For the text-containing cell, return its midpoint in [X, Y] coordinate format. 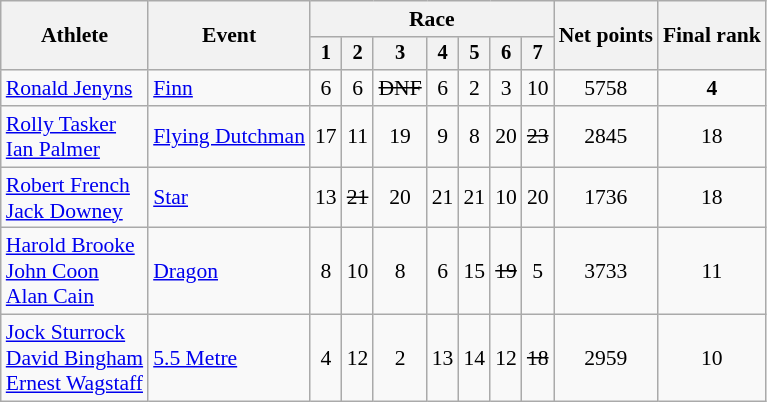
17 [326, 136]
Ronald Jenyns [74, 88]
2845 [606, 136]
DNF [400, 88]
Net points [606, 36]
14 [474, 358]
9 [443, 136]
1 [326, 54]
Harold BrookeJohn CoonAlan Cain [74, 272]
Race [432, 19]
23 [538, 136]
2959 [606, 358]
Finn [229, 88]
Flying Dutchman [229, 136]
Event [229, 36]
Athlete [74, 36]
Final rank [712, 36]
5.5 Metre [229, 358]
Jock SturrockDavid BinghamErnest Wagstaff [74, 358]
15 [474, 272]
Dragon [229, 272]
5758 [606, 88]
Rolly TaskerIan Palmer [74, 136]
7 [538, 54]
Robert FrenchJack Downey [74, 198]
1736 [606, 198]
3733 [606, 272]
Star [229, 198]
